From the cell containing the given text, extract its center point as (X, Y) coordinate. 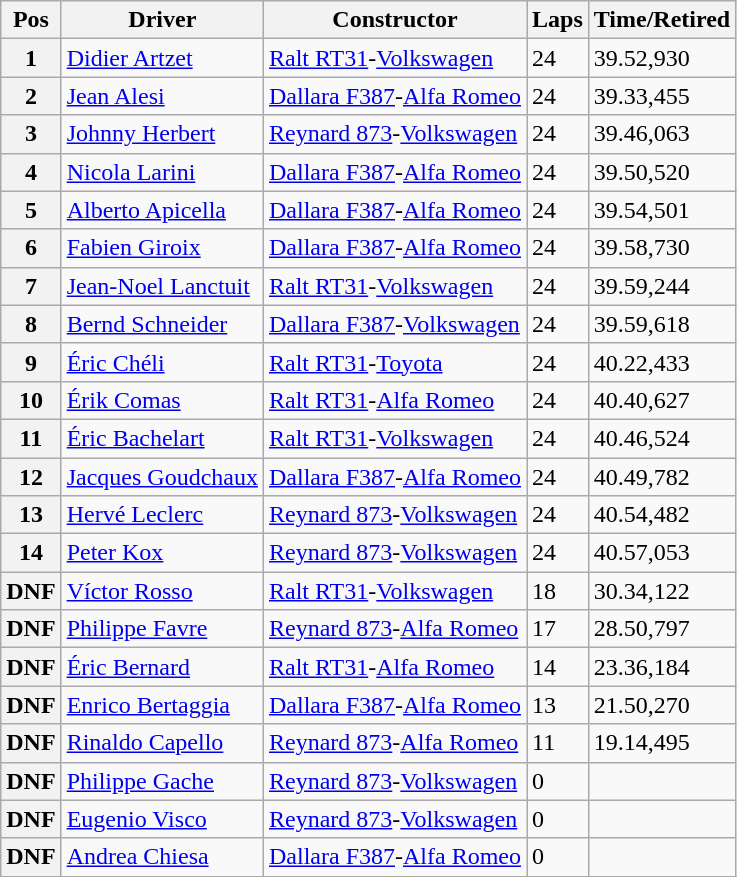
Éric Chéli (162, 362)
28.50,797 (662, 629)
40.49,782 (662, 477)
39.54,501 (662, 210)
Johnny Herbert (162, 134)
Constructor (394, 20)
3 (31, 134)
Víctor Rosso (162, 591)
39.59,618 (662, 324)
30.34,122 (662, 591)
40.40,627 (662, 400)
40.54,482 (662, 515)
5 (31, 210)
Andrea Chiesa (162, 857)
39.46,063 (662, 134)
12 (31, 477)
Philippe Favre (162, 629)
6 (31, 248)
Ralt RT31-Toyota (394, 362)
17 (557, 629)
10 (31, 400)
8 (31, 324)
39.33,455 (662, 96)
40.57,053 (662, 553)
Nicola Larini (162, 172)
Alberto Apicella (162, 210)
39.52,930 (662, 58)
40.46,524 (662, 438)
Jacques Goudchaux (162, 477)
9 (31, 362)
Philippe Gache (162, 781)
21.50,270 (662, 705)
40.22,433 (662, 362)
Bernd Schneider (162, 324)
Didier Artzet (162, 58)
Eugenio Visco (162, 819)
Peter Kox (162, 553)
Driver (162, 20)
Jean-Noel Lanctuit (162, 286)
Enrico Bertaggia (162, 705)
23.36,184 (662, 667)
39.50,520 (662, 172)
39.58,730 (662, 248)
Éric Bernard (162, 667)
4 (31, 172)
18 (557, 591)
Fabien Giroix (162, 248)
Hervé Leclerc (162, 515)
Rinaldo Capello (162, 743)
Laps (557, 20)
39.59,244 (662, 286)
Dallara F387-Volkswagen (394, 324)
Érik Comas (162, 400)
2 (31, 96)
Pos (31, 20)
Éric Bachelart (162, 438)
19.14,495 (662, 743)
7 (31, 286)
Time/Retired (662, 20)
Jean Alesi (162, 96)
1 (31, 58)
